Detect which cell encompasses the target text, then output its (X, Y) center coordinate. 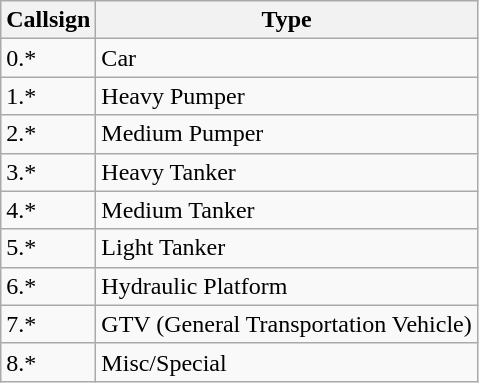
5.* (48, 248)
Heavy Pumper (286, 96)
Light Tanker (286, 248)
Medium Pumper (286, 134)
Medium Tanker (286, 210)
6.* (48, 286)
GTV (General Transportation Vehicle) (286, 324)
Heavy Tanker (286, 172)
0.* (48, 58)
2.* (48, 134)
Type (286, 20)
7.* (48, 324)
8.* (48, 362)
3.* (48, 172)
Car (286, 58)
Misc/Special (286, 362)
4.* (48, 210)
Callsign (48, 20)
1.* (48, 96)
Hydraulic Platform (286, 286)
